Capture the cell that displays the provided text and extract its (x, y) central coordinate. 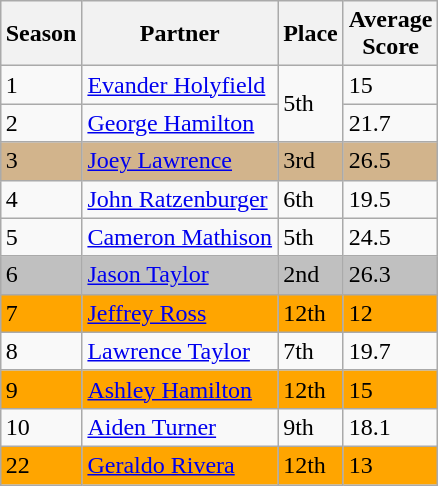
24.5 (390, 237)
Partner (180, 34)
Season (41, 34)
21.7 (390, 123)
13 (390, 465)
John Ratzenburger (180, 199)
1 (41, 85)
Geraldo Rivera (180, 465)
Jeffrey Ross (180, 313)
Cameron Mathison (180, 237)
10 (41, 427)
6th (311, 199)
Evander Holyfield (180, 85)
7 (41, 313)
19.7 (390, 351)
Joey Lawrence (180, 161)
8 (41, 351)
3rd (311, 161)
Lawrence Taylor (180, 351)
2 (41, 123)
26.5 (390, 161)
6 (41, 275)
3 (41, 161)
12 (390, 313)
19.5 (390, 199)
Place (311, 34)
22 (41, 465)
5 (41, 237)
George Hamilton (180, 123)
Average Score (390, 34)
9 (41, 389)
2nd (311, 275)
9th (311, 427)
Jason Taylor (180, 275)
Ashley Hamilton (180, 389)
4 (41, 199)
18.1 (390, 427)
26.3 (390, 275)
Aiden Turner (180, 427)
7th (311, 351)
